Find where the given text appears and provide that cell's center as [X, Y] coordinate. 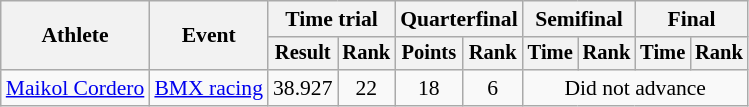
Result [302, 54]
BMX racing [208, 88]
22 [367, 88]
Time trial [332, 19]
Did not advance [636, 88]
Semifinal [579, 19]
Maikol Cordero [76, 88]
6 [492, 88]
Points [428, 54]
Event [208, 36]
Final [691, 19]
Athlete [76, 36]
18 [428, 88]
Quarterfinal [459, 19]
38.927 [302, 88]
